From the cell containing the given text, extract its center point as (x, y) coordinate. 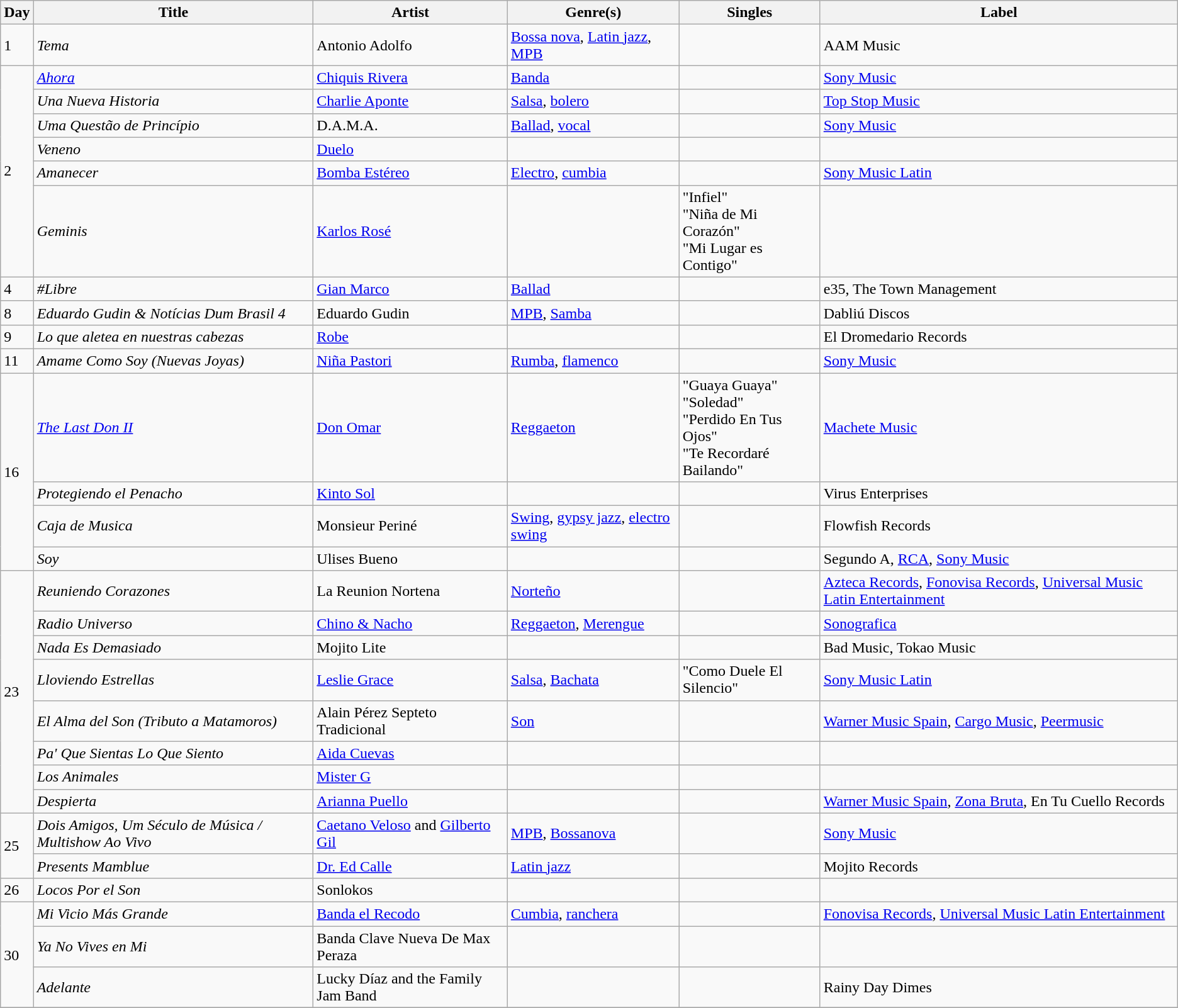
Banda Clave Nueva De Max Peraza (410, 946)
30 (17, 955)
e35, The Town Management (999, 289)
El Dromedario Records (999, 337)
Reggaeton, Merengue (593, 624)
Protegiendo el Penacho (174, 494)
25 (17, 846)
Mi Vicio Más Grande (174, 914)
26 (17, 890)
Don Omar (410, 427)
Rumba, flamenco (593, 361)
Eduardo Gudin & Notícias Dum Brasil 4 (174, 313)
Sonografica (999, 624)
Nada Es Demasiado (174, 647)
Caetano Veloso and Gilberto Gil (410, 833)
23 (17, 692)
Swing, gypsy jazz, electro swing (593, 526)
Sonlokos (410, 890)
Fonovisa Records, Universal Music Latin Entertainment (999, 914)
Niña Pastori (410, 361)
Ahora (174, 77)
Karlos Rosé (410, 231)
Alain Pérez Septeto Tradicional (410, 721)
Amame Como Soy (Nuevas Joyas) (174, 361)
Pa' Que Sientas Lo Que Siento (174, 753)
Singles (749, 13)
Dr. Ed Calle (410, 866)
Latin jazz (593, 866)
Tema (174, 45)
"Guaya Guaya""Soledad""Perdido En Tus Ojos""Te Recordaré Bailando" (749, 427)
Kinto Sol (410, 494)
AAM Music (999, 45)
Electro, cumbia (593, 173)
Leslie Grace (410, 680)
"Como Duele El Silencio" (749, 680)
Top Stop Music (999, 101)
Rainy Day Dimes (999, 988)
Monsieur Periné (410, 526)
Bomba Estéreo (410, 173)
Radio Universo (174, 624)
Mojito Records (999, 866)
MPB, Samba (593, 313)
Los Animales (174, 777)
Mister G (410, 777)
8 (17, 313)
Charlie Aponte (410, 101)
Flowfish Records (999, 526)
Chino & Nacho (410, 624)
Arianna Puello (410, 801)
Machete Music (999, 427)
Mojito Lite (410, 647)
Cumbia, ranchera (593, 914)
MPB, Bossanova (593, 833)
Geminis (174, 231)
Banda (593, 77)
Ulises Bueno (410, 559)
Artist (410, 13)
4 (17, 289)
Amanecer (174, 173)
Robe (410, 337)
El Alma del Son (Tributo a Matamoros) (174, 721)
Azteca Records, Fonovisa Records, Universal Music Latin Entertainment (999, 591)
Salsa, bolero (593, 101)
Caja de Musica (174, 526)
9 (17, 337)
Warner Music Spain, Zona Bruta, En Tu Cuello Records (999, 801)
1 (17, 45)
11 (17, 361)
Label (999, 13)
Reggaeton (593, 427)
La Reunion Nortena (410, 591)
Dabliú Discos (999, 313)
Adelante (174, 988)
Gian Marco (410, 289)
Presents Mamblue (174, 866)
"Infiel""Niña de Mi Corazón""Mi Lugar es Contigo" (749, 231)
Antonio Adolfo (410, 45)
Lucky Díaz and the Family Jam Band (410, 988)
Segundo A, RCA, Sony Music (999, 559)
Locos Por el Son (174, 890)
Veneno (174, 149)
Ballad, vocal (593, 125)
Bad Music, Tokao Music (999, 647)
Ballad (593, 289)
Reuniendo Corazones (174, 591)
2 (17, 171)
Una Nueva Historia (174, 101)
16 (17, 471)
Day (17, 13)
Lloviendo Estrellas (174, 680)
Duelo (410, 149)
Despierta (174, 801)
Dois Amigos, Um Século de Música / Multishow Ao Vivo (174, 833)
Banda el Recodo (410, 914)
#Libre (174, 289)
Bossa nova, Latin jazz, MPB (593, 45)
Warner Music Spain, Cargo Music, Peermusic (999, 721)
Chiquis Rivera (410, 77)
The Last Don II (174, 427)
Eduardo Gudin (410, 313)
Salsa, Bachata (593, 680)
Title (174, 13)
Norteño (593, 591)
Uma Questão de Princípio (174, 125)
D.A.M.A. (410, 125)
Soy (174, 559)
Genre(s) (593, 13)
Virus Enterprises (999, 494)
Lo que aletea en nuestras cabezas (174, 337)
Aida Cuevas (410, 753)
Ya No Vives en Mi (174, 946)
Son (593, 721)
